Output the (x, y) coordinate of the center of the cell containing the given text.  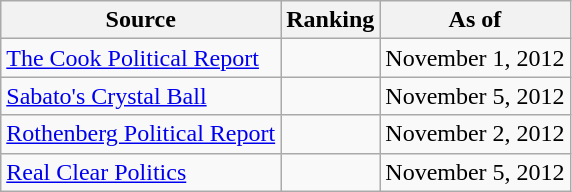
Source (141, 20)
Rothenberg Political Report (141, 134)
November 1, 2012 (475, 58)
November 2, 2012 (475, 134)
The Cook Political Report (141, 58)
Real Clear Politics (141, 172)
As of (475, 20)
Ranking (330, 20)
Sabato's Crystal Ball (141, 96)
